Provide the [X, Y] coordinate of the cell's center where the given text is located.  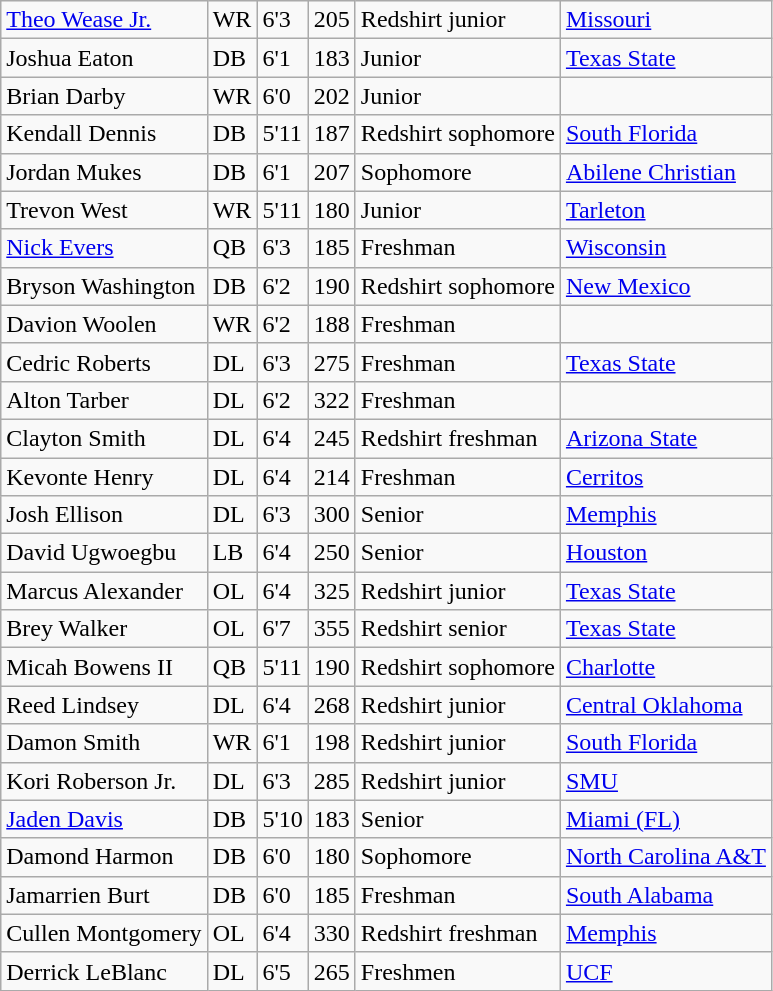
330 [332, 933]
South Alabama [666, 895]
Micah Bowens II [104, 667]
205 [332, 20]
275 [332, 362]
Freshmen [458, 971]
Alton Tarber [104, 400]
Trevon West [104, 210]
268 [332, 705]
Davion Woolen [104, 324]
Josh Ellison [104, 515]
Miami (FL) [666, 819]
6'5 [282, 971]
Redshirt senior [458, 629]
Reed Lindsey [104, 705]
Kendall Dennis [104, 134]
Kevonte Henry [104, 477]
Houston [666, 553]
Clayton Smith [104, 438]
Cedric Roberts [104, 362]
Tarleton [666, 210]
LB [232, 553]
245 [332, 438]
Marcus Alexander [104, 591]
265 [332, 971]
Jordan Mukes [104, 172]
David Ugwoegbu [104, 553]
Cerritos [666, 477]
Brian Darby [104, 96]
North Carolina A&T [666, 857]
6'7 [282, 629]
Derrick LeBlanc [104, 971]
UCF [666, 971]
Bryson Washington [104, 286]
Cullen Montgomery [104, 933]
New Mexico [666, 286]
202 [332, 96]
Wisconsin [666, 248]
Damond Harmon [104, 857]
Abilene Christian [666, 172]
Joshua Eaton [104, 58]
SMU [666, 781]
Charlotte [666, 667]
Jaden Davis [104, 819]
355 [332, 629]
Central Oklahoma [666, 705]
250 [332, 553]
Theo Wease Jr. [104, 20]
Arizona State [666, 438]
322 [332, 400]
Kori Roberson Jr. [104, 781]
5'10 [282, 819]
Missouri [666, 20]
188 [332, 324]
198 [332, 743]
Jamarrien Burt [104, 895]
300 [332, 515]
Damon Smith [104, 743]
207 [332, 172]
325 [332, 591]
285 [332, 781]
187 [332, 134]
Nick Evers [104, 248]
214 [332, 477]
Brey Walker [104, 629]
